Return (X, Y) of the center of cell containing provided text 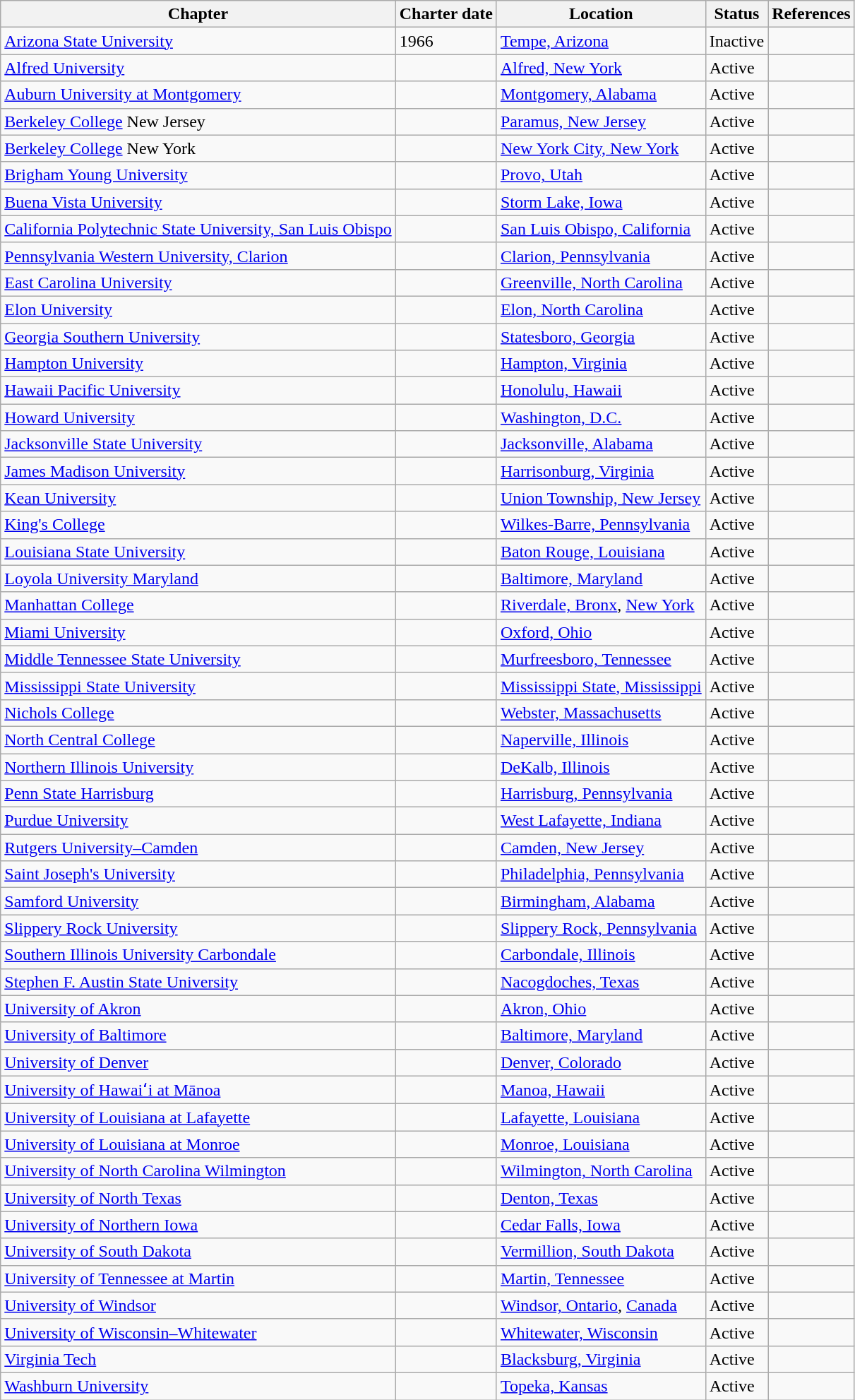
North Central College (198, 740)
Arizona State University (198, 41)
Denton, Texas (601, 1198)
DeKalb, Illinois (601, 766)
Washburn University (198, 1386)
Buena Vista University (198, 202)
Hampton, Virginia (601, 364)
University of Louisiana at Lafayette (198, 1117)
Pennsylvania Western University, Clarion (198, 256)
Howard University (198, 417)
Whitewater, Wisconsin (601, 1332)
University of North Carolina Wilmington (198, 1171)
Webster, Massachusetts (601, 713)
University of Akron (198, 1009)
Southern Illinois University Carbondale (198, 955)
Storm Lake, Iowa (601, 202)
Mississippi State, Mississippi (601, 686)
Cedar Falls, Iowa (601, 1225)
Philadelphia, Pennsylvania (601, 874)
Baton Rouge, Louisiana (601, 552)
Naperville, Illinois (601, 740)
Chapter (198, 14)
Berkeley College New York (198, 148)
Nichols College (198, 713)
West Lafayette, Indiana (601, 821)
Topeka, Kansas (601, 1386)
Virginia Tech (198, 1359)
Paramus, New Jersey (601, 121)
1966 (446, 41)
Manoa, Hawaii (601, 1090)
Union Township, New Jersey (601, 498)
Riverdale, Bronx, New York (601, 605)
Georgia Southern University (198, 337)
Saint Joseph's University (198, 874)
Charter date (446, 14)
Status (736, 14)
Elon University (198, 309)
Harrisburg, Pennsylvania (601, 794)
Windsor, Ontario, Canada (601, 1305)
References (812, 14)
Harrisonburg, Virginia (601, 471)
Slippery Rock, Pennsylvania (601, 928)
University of North Texas (198, 1198)
Washington, D.C. (601, 417)
California Polytechnic State University, San Luis Obispo (198, 229)
James Madison University (198, 471)
University of Louisiana at Monroe (198, 1144)
East Carolina University (198, 283)
Vermillion, South Dakota (601, 1252)
Penn State Harrisburg (198, 794)
New York City, New York (601, 148)
Purdue University (198, 821)
Monroe, Louisiana (601, 1144)
Nacogdoches, Texas (601, 982)
Greenville, North Carolina (601, 283)
Blacksburg, Virginia (601, 1359)
University of Tennessee at Martin (198, 1279)
Auburn University at Montgomery (198, 95)
Oxford, Ohio (601, 632)
Denver, Colorado (601, 1062)
Hampton University (198, 364)
Miami University (198, 632)
University of South Dakota (198, 1252)
Clarion, Pennsylvania (601, 256)
King's College (198, 525)
Inactive (736, 41)
Jacksonville State University (198, 444)
Lafayette, Louisiana (601, 1117)
Mississippi State University (198, 686)
Birmingham, Alabama (601, 901)
Slippery Rock University (198, 928)
University of Windsor (198, 1305)
Samford University (198, 901)
San Luis Obispo, California (601, 229)
University of Northern Iowa (198, 1225)
Camden, New Jersey (601, 848)
Manhattan College (198, 605)
Wilmington, North Carolina (601, 1171)
Hawaii Pacific University (198, 391)
Louisiana State University (198, 552)
Carbondale, Illinois (601, 955)
Alfred, New York (601, 68)
Berkeley College New Jersey (198, 121)
University of Wisconsin–Whitewater (198, 1332)
Martin, Tennessee (601, 1279)
Murfreesboro, Tennessee (601, 659)
Wilkes-Barre, Pennsylvania (601, 525)
Alfred University (198, 68)
University of Denver (198, 1062)
Kean University (198, 498)
Tempe, Arizona (601, 41)
Honolulu, Hawaii (601, 391)
Stephen F. Austin State University (198, 982)
Jacksonville, Alabama (601, 444)
Middle Tennessee State University (198, 659)
Statesboro, Georgia (601, 337)
Loyola University Maryland (198, 579)
Montgomery, Alabama (601, 95)
Provo, Utah (601, 175)
Northern Illinois University (198, 766)
Elon, North Carolina (601, 309)
University of Hawaiʻi at Mānoa (198, 1090)
Location (601, 14)
Brigham Young University (198, 175)
University of Baltimore (198, 1036)
Akron, Ohio (601, 1009)
Rutgers University–Camden (198, 848)
